Search for the cell housing the specified text and yield its (x, y) center coordinate. 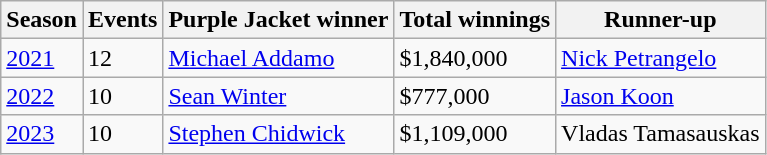
Nick Petrangelo (661, 58)
Runner-up (661, 20)
Total winnings (475, 20)
2023 (42, 134)
Vladas Tamasauskas (661, 134)
Michael Addamo (278, 58)
Purple Jacket winner (278, 20)
Stephen Chidwick (278, 134)
$1,840,000 (475, 58)
$1,109,000 (475, 134)
$777,000 (475, 96)
Jason Koon (661, 96)
Season (42, 20)
Sean Winter (278, 96)
12 (122, 58)
2021 (42, 58)
2022 (42, 96)
Events (122, 20)
